Detect which cell encompasses the target text, then output its (x, y) center coordinate. 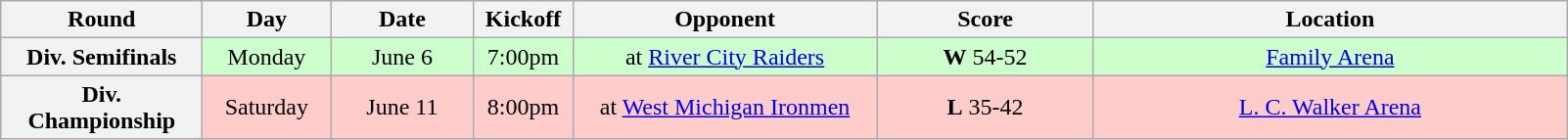
Location (1330, 20)
Kickoff (523, 20)
W 54-52 (985, 57)
Day (266, 20)
Round (102, 20)
Date (402, 20)
Saturday (266, 108)
June 11 (402, 108)
L. C. Walker Arena (1330, 108)
Div. Semifinals (102, 57)
7:00pm (523, 57)
8:00pm (523, 108)
June 6 (402, 57)
Opponent (724, 20)
Family Arena (1330, 57)
Div. Championship (102, 108)
at West Michigan Ironmen (724, 108)
Score (985, 20)
L 35-42 (985, 108)
at River City Raiders (724, 57)
Monday (266, 57)
